Locate the cell with the specified text and output its [x, y] center coordinate. 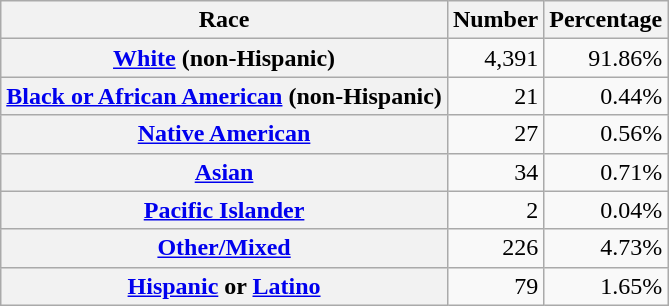
0.56% [606, 134]
4,391 [495, 58]
21 [495, 96]
2 [495, 210]
Black or African American (non-Hispanic) [224, 96]
Percentage [606, 20]
Native American [224, 134]
34 [495, 172]
Other/Mixed [224, 248]
1.65% [606, 286]
0.44% [606, 96]
4.73% [606, 248]
0.71% [606, 172]
Hispanic or Latino [224, 286]
Pacific Islander [224, 210]
91.86% [606, 58]
Asian [224, 172]
Number [495, 20]
79 [495, 286]
226 [495, 248]
0.04% [606, 210]
Race [224, 20]
27 [495, 134]
White (non-Hispanic) [224, 58]
